Search for the cell housing the specified text and yield its [x, y] center coordinate. 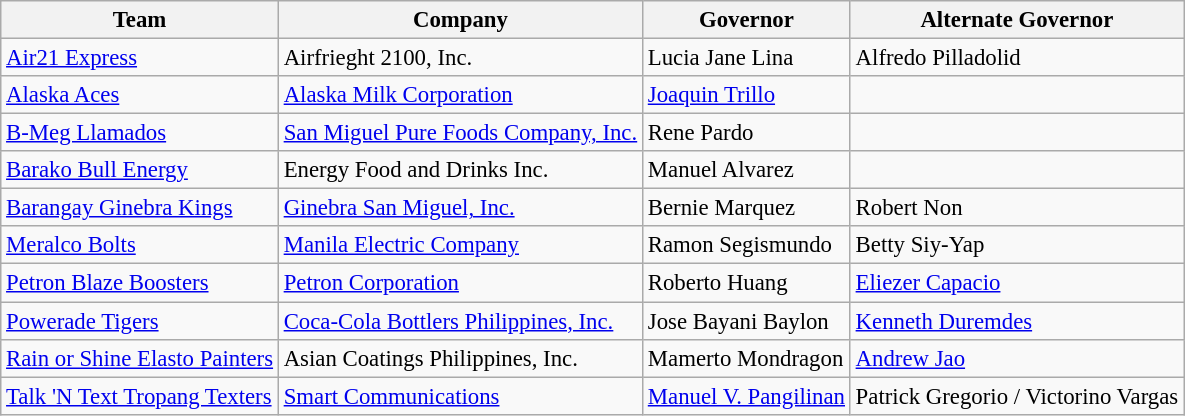
B-Meg Llamados [140, 133]
Company [460, 20]
Governor [746, 20]
Talk 'N Text Tropang Texters [140, 396]
Manuel V. Pangilinan [746, 396]
Betty Siy-Yap [1016, 245]
Alfredo Pilladolid [1016, 58]
Powerade Tigers [140, 321]
Alaska Milk Corporation [460, 95]
Air21 Express [140, 58]
Rene Pardo [746, 133]
Smart Communications [460, 396]
Roberto Huang [746, 283]
Eliezer Capacio [1016, 283]
Team [140, 20]
Alternate Governor [1016, 20]
Petron Blaze Boosters [140, 283]
Lucia Jane Lina [746, 58]
Jose Bayani Baylon [746, 321]
Manila Electric Company [460, 245]
Meralco Bolts [140, 245]
San Miguel Pure Foods Company, Inc. [460, 133]
Bernie Marquez [746, 208]
Mamerto Mondragon [746, 358]
Barako Bull Energy [140, 170]
Andrew Jao [1016, 358]
Petron Corporation [460, 283]
Robert Non [1016, 208]
Ramon Segismundo [746, 245]
Rain or Shine Elasto Painters [140, 358]
Alaska Aces [140, 95]
Barangay Ginebra Kings [140, 208]
Asian Coatings Philippines, Inc. [460, 358]
Manuel Alvarez [746, 170]
Coca-Cola Bottlers Philippines, Inc. [460, 321]
Energy Food and Drinks Inc. [460, 170]
Joaquin Trillo [746, 95]
Kenneth Duremdes [1016, 321]
Airfrieght 2100, Inc. [460, 58]
Patrick Gregorio / Victorino Vargas [1016, 396]
Ginebra San Miguel, Inc. [460, 208]
